Return the (X, Y) coordinate for the center point of the cell that contains the specified text.  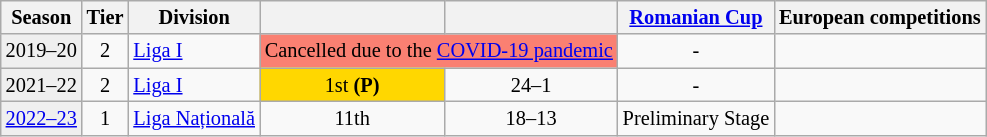
11th (352, 118)
Season (42, 17)
Liga Națională (194, 118)
2022–23 (42, 118)
Romanian Cup (696, 17)
1 (106, 118)
2021–22 (42, 85)
1st (P) (352, 85)
Preliminary Stage (696, 118)
Division (194, 17)
18–13 (530, 118)
Tier (106, 17)
2019–20 (42, 51)
European competitions (880, 17)
Cancelled due to the COVID-19 pandemic (439, 51)
24–1 (530, 85)
